Return the [X, Y] coordinate for the center point of the cell that contains the specified text.  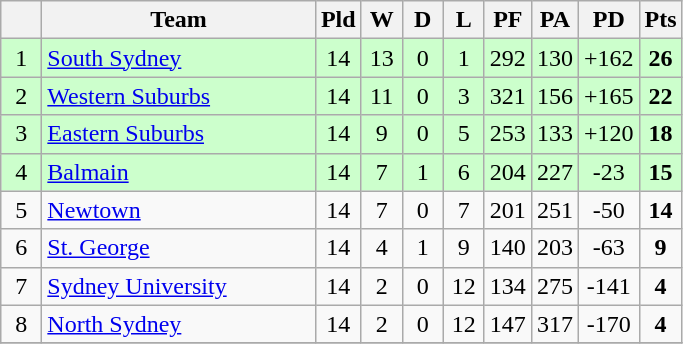
Eastern Suburbs [179, 134]
-23 [608, 172]
Western Suburbs [179, 96]
-63 [608, 248]
+162 [608, 58]
Pld [338, 20]
227 [554, 172]
PA [554, 20]
Pts [660, 20]
317 [554, 324]
253 [508, 134]
26 [660, 58]
PF [508, 20]
147 [508, 324]
133 [554, 134]
15 [660, 172]
South Sydney [179, 58]
Team [179, 20]
11 [382, 96]
13 [382, 58]
275 [554, 286]
156 [554, 96]
Sydney University [179, 286]
PD [608, 20]
8 [22, 324]
+165 [608, 96]
130 [554, 58]
W [382, 20]
321 [508, 96]
North Sydney [179, 324]
Newtown [179, 210]
292 [508, 58]
-170 [608, 324]
-50 [608, 210]
134 [508, 286]
D [422, 20]
+120 [608, 134]
L [464, 20]
201 [508, 210]
-141 [608, 286]
22 [660, 96]
Balmain [179, 172]
18 [660, 134]
St. George [179, 248]
204 [508, 172]
140 [508, 248]
203 [554, 248]
251 [554, 210]
